Detect which cell encompasses the target text, then output its (X, Y) center coordinate. 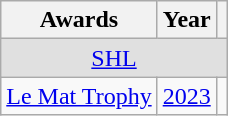
2023 (186, 96)
SHL (114, 58)
Le Mat Trophy (79, 96)
Year (186, 20)
Awards (79, 20)
